Identify which cell holds the provided text, then report its (x, y) central coordinate. 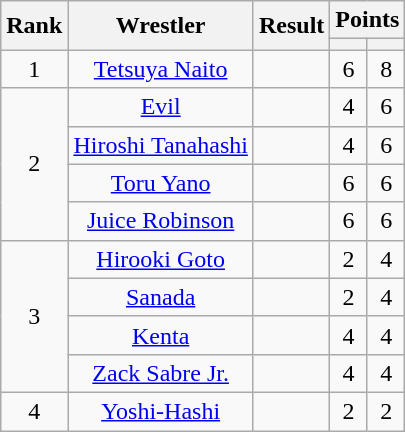
Tetsuya Naito (161, 69)
Sanada (161, 297)
Wrestler (161, 26)
Points (368, 20)
Juice Robinson (161, 221)
Rank (34, 26)
Zack Sabre Jr. (161, 373)
Hirooki Goto (161, 259)
3 (34, 316)
Result (291, 26)
Kenta (161, 335)
Yoshi-Hashi (161, 411)
1 (34, 69)
8 (386, 69)
Hiroshi Tanahashi (161, 145)
Toru Yano (161, 183)
Evil (161, 107)
